Provide the [X, Y] coordinate of the cell's center where the given text is located.  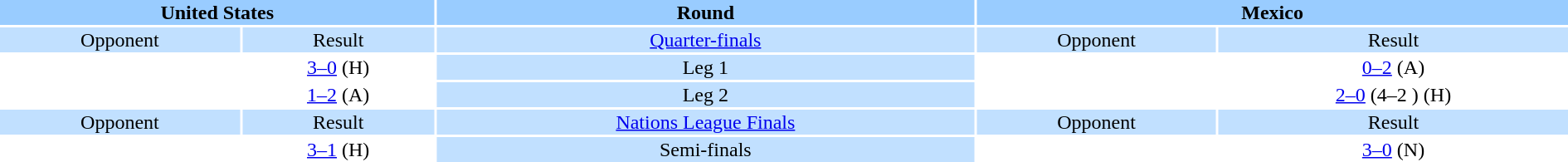
Mexico [1273, 12]
0–2 (A) [1394, 67]
Quarter-finals [706, 40]
United States [217, 12]
Leg 2 [706, 95]
Semi-finals [706, 150]
Leg 1 [706, 67]
Round [706, 12]
1–2 (A) [338, 95]
3–0 (N) [1394, 150]
3–1 (H) [338, 150]
3–0 (H) [338, 67]
Nations League Finals [706, 122]
2–0 (4–2 ) (H) [1394, 95]
